Identify which cell holds the provided text, then report its (x, y) central coordinate. 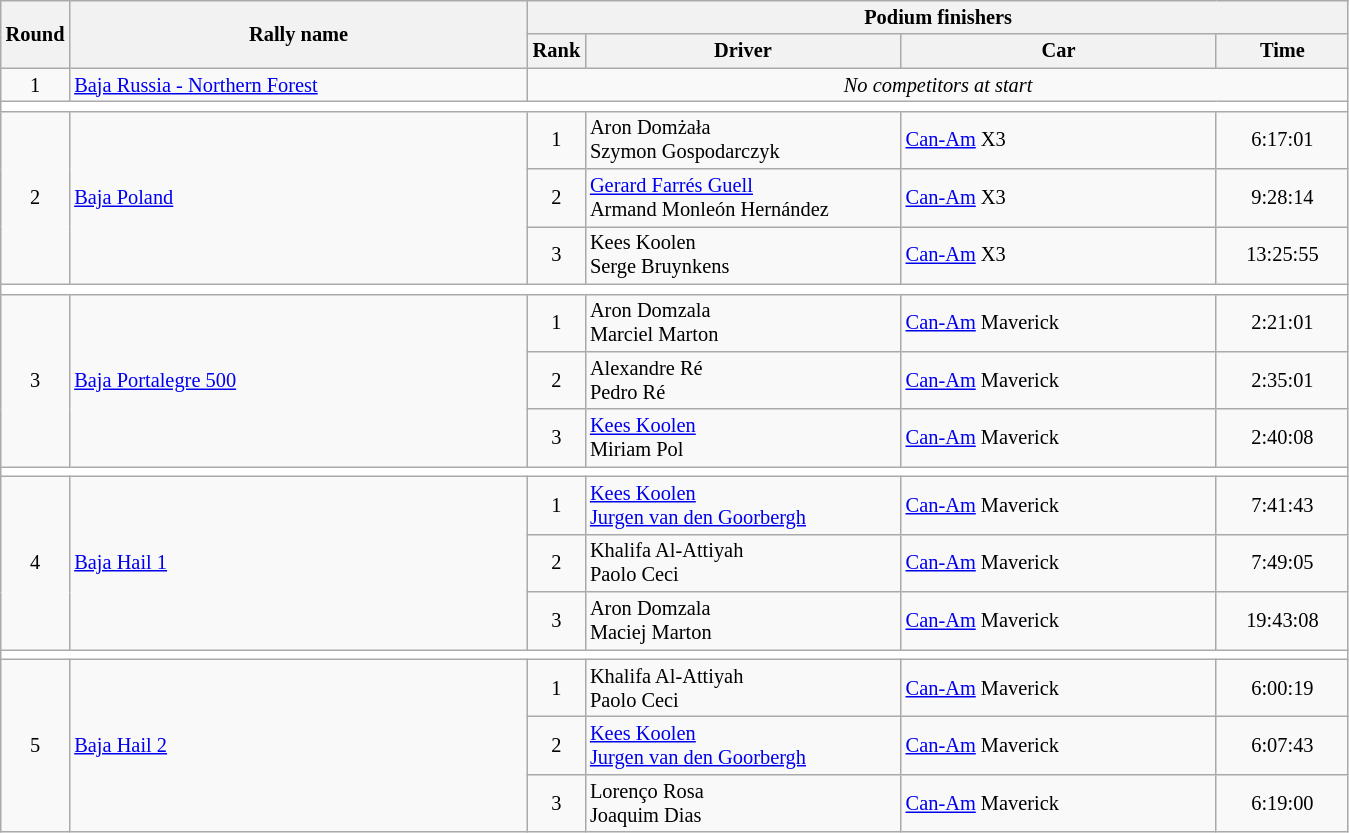
9:28:14 (1282, 198)
Round (36, 34)
Baja Hail 2 (298, 746)
Rally name (298, 34)
Car (1059, 51)
Alexandre Ré Pedro Ré (743, 380)
Kees Koolen Serge Bruynkens (743, 255)
Aron Domzala Marciel Marton (743, 323)
Time (1282, 51)
Baja Poland (298, 198)
Lorenço Rosa Joaquim Dias (743, 803)
Rank (556, 51)
No competitors at start (938, 85)
6:19:00 (1282, 803)
Podium finishers (938, 17)
2:35:01 (1282, 380)
Kees Koolen Miriam Pol (743, 438)
6:07:43 (1282, 745)
Aron Domzala Maciej Marton (743, 621)
Aron Domżała Szymon Gospodarczyk (743, 140)
7:49:05 (1282, 563)
19:43:08 (1282, 621)
4 (36, 562)
13:25:55 (1282, 255)
Driver (743, 51)
6:17:01 (1282, 140)
Gerard Farrés Guell Armand Monleón Hernández (743, 198)
5 (36, 746)
2:40:08 (1282, 438)
Baja Hail 1 (298, 562)
Baja Russia - Northern Forest (298, 85)
Baja Portalegre 500 (298, 380)
6:00:19 (1282, 688)
2:21:01 (1282, 323)
7:41:43 (1282, 505)
